Determine the (x, y) coordinate at the center of the cell enclosing the given text.  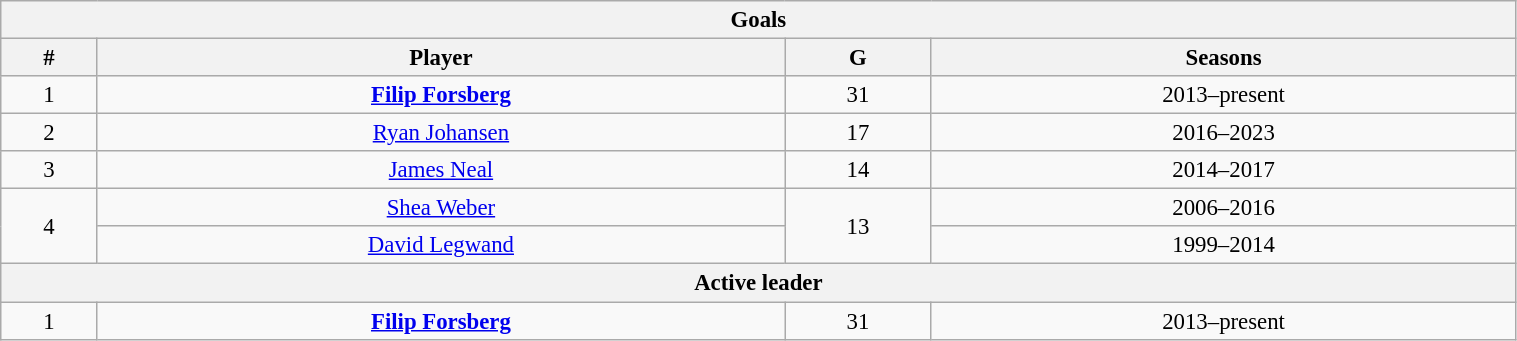
2006–2016 (1224, 208)
# (49, 58)
13 (858, 226)
17 (858, 133)
3 (49, 170)
2014–2017 (1224, 170)
Goals (758, 20)
2 (49, 133)
Ryan Johansen (441, 133)
James Neal (441, 170)
14 (858, 170)
1999–2014 (1224, 245)
2016–2023 (1224, 133)
Active leader (758, 283)
G (858, 58)
Shea Weber (441, 208)
Seasons (1224, 58)
David Legwand (441, 245)
Player (441, 58)
4 (49, 226)
